For the text-containing cell, return its midpoint in [X, Y] coordinate format. 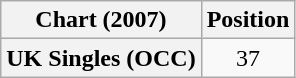
UK Singles (OCC) [101, 58]
37 [248, 58]
Chart (2007) [101, 20]
Position [248, 20]
